Return (X, Y) of the center of cell containing provided text 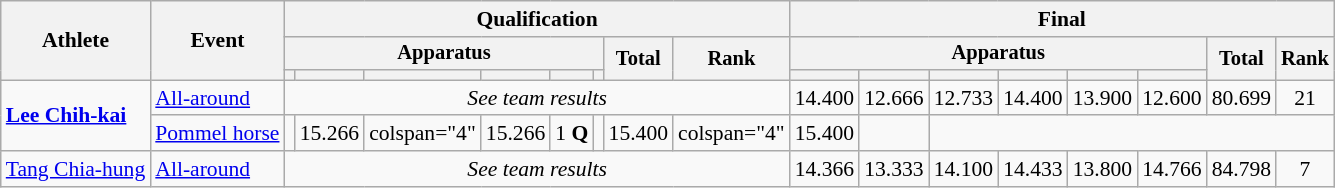
14.366 (824, 169)
Tang Chia-hung (76, 169)
84.798 (1242, 169)
7 (1305, 169)
1 Q (572, 134)
13.800 (1102, 169)
Final (1062, 19)
Lee Chih-kai (76, 116)
14.100 (964, 169)
Qualification (538, 19)
14.433 (1032, 169)
80.699 (1242, 98)
12.666 (894, 98)
13.333 (894, 169)
12.733 (964, 98)
12.600 (1172, 98)
21 (1305, 98)
Event (217, 40)
Athlete (76, 40)
14.766 (1172, 169)
Pommel horse (217, 134)
13.900 (1102, 98)
